Scan for the cell matching the given text and deliver its (X, Y) coordinate at center. 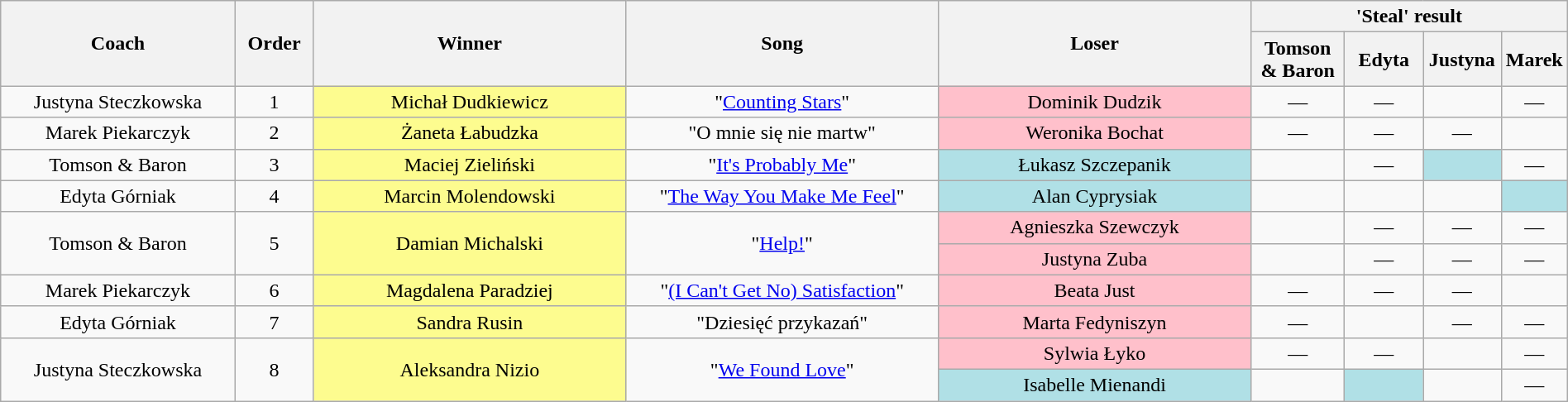
Isabelle Mienandi (1095, 385)
4 (275, 196)
Sylwia Łyko (1095, 353)
'Steal' result (1409, 17)
Order (275, 43)
Beata Just (1095, 290)
"The Way You Make Me Feel" (782, 196)
8 (275, 369)
Łukasz Szczepanik (1095, 165)
Marcin Molendowski (470, 196)
Justyna (1462, 60)
"We Found Love" (782, 369)
Winner (470, 43)
Alan Cyprysiak (1095, 196)
Marek (1534, 60)
"Dziesięć przykazań" (782, 322)
"It's Probably Me" (782, 165)
Maciej Zieliński (470, 165)
Edyta (1384, 60)
Dominik Dudzik (1095, 102)
Aleksandra Nizio (470, 369)
Coach (118, 43)
"O mnie się nie martw" (782, 133)
Agnieszka Szewczyk (1095, 227)
3 (275, 165)
7 (275, 322)
5 (275, 243)
Justyna Zuba (1095, 259)
Sandra Rusin (470, 322)
Żaneta Łabudzka (470, 133)
"Counting Stars" (782, 102)
Song (782, 43)
Damian Michalski (470, 243)
"(I Can't Get No) Satisfaction" (782, 290)
6 (275, 290)
1 (275, 102)
Magdalena Paradziej (470, 290)
Weronika Bochat (1095, 133)
"Help!" (782, 243)
2 (275, 133)
Marta Fedyniszyn (1095, 322)
Michał Dudkiewicz (470, 102)
Loser (1095, 43)
